Identify which cell holds the provided text, then report its (x, y) central coordinate. 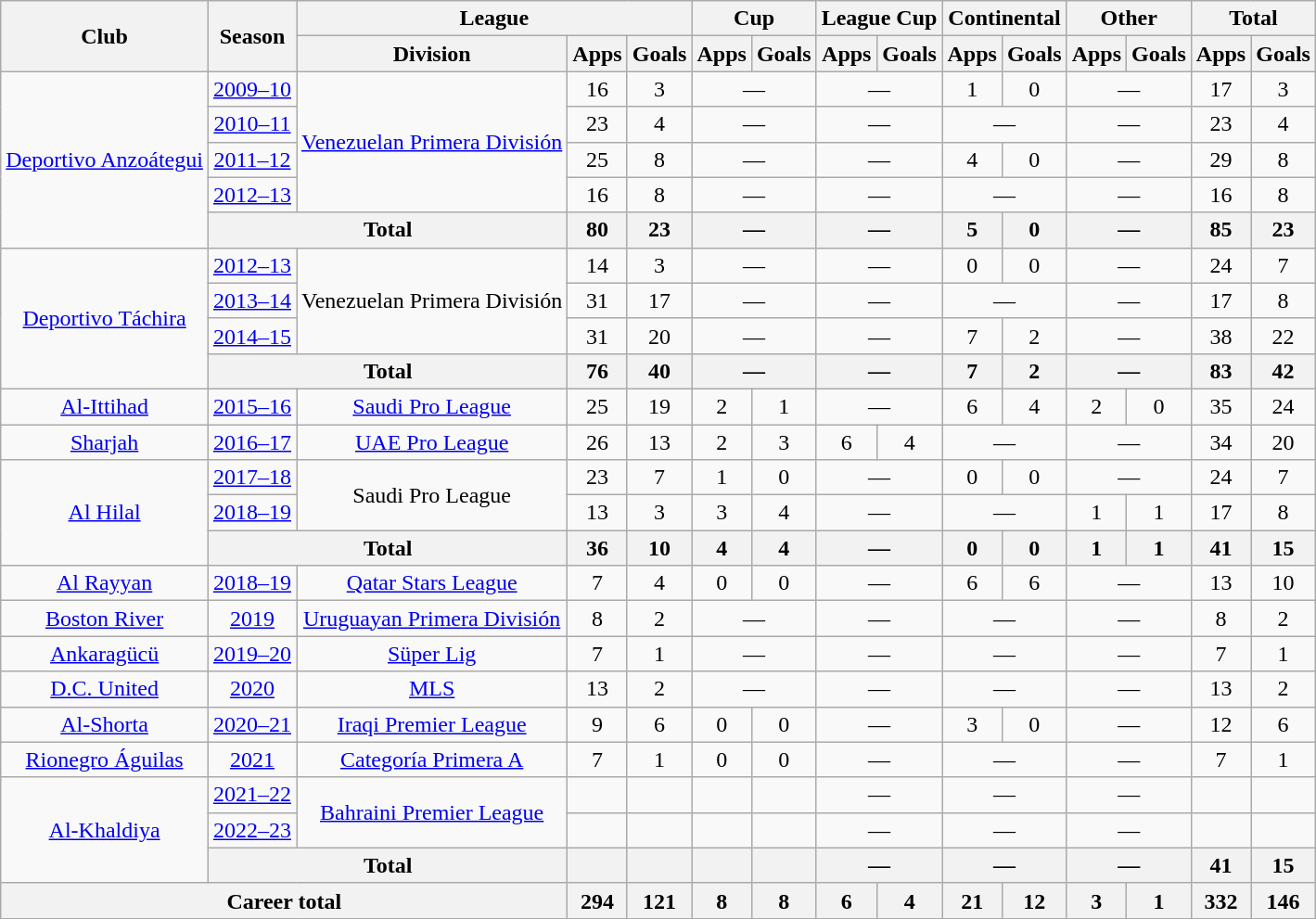
Division (432, 54)
34 (1220, 442)
D.C. United (105, 689)
Career total (284, 900)
Categoría Primera A (432, 759)
76 (597, 371)
Al-Ittihad (105, 406)
2020–21 (252, 724)
2019 (252, 619)
121 (659, 900)
2011–12 (252, 160)
Other (1129, 19)
Qatar Stars League (432, 583)
2010–11 (252, 124)
19 (659, 406)
Rionegro Águilas (105, 759)
80 (597, 230)
83 (1220, 371)
21 (972, 900)
26 (597, 442)
2020 (252, 689)
2017–18 (252, 478)
Al Hilal (105, 513)
League Cup (879, 19)
Sharjah (105, 442)
League (494, 19)
40 (659, 371)
35 (1220, 406)
Season (252, 36)
Al-Shorta (105, 724)
Al-Khaldiya (105, 830)
2014–15 (252, 336)
Bahraini Premier League (432, 812)
2021 (252, 759)
14 (597, 265)
Iraqi Premier League (432, 724)
Club (105, 36)
Boston River (105, 619)
85 (1220, 230)
Ankaragücü (105, 654)
5 (972, 230)
2013–14 (252, 300)
UAE Pro League (432, 442)
Deportivo Táchira (105, 318)
Al Rayyan (105, 583)
38 (1220, 336)
36 (597, 548)
2021–22 (252, 795)
332 (1220, 900)
294 (597, 900)
29 (1220, 160)
Continental (1004, 19)
2022–23 (252, 830)
Uruguayan Primera División (432, 619)
42 (1284, 371)
2016–17 (252, 442)
Cup (754, 19)
MLS (432, 689)
Süper Lig (432, 654)
146 (1284, 900)
2019–20 (252, 654)
2009–10 (252, 89)
2015–16 (252, 406)
9 (597, 724)
22 (1284, 336)
Deportivo Anzoátegui (105, 160)
